Pinpoint the cell where the given text exists, returning its (x, y) midpoint coordinate. 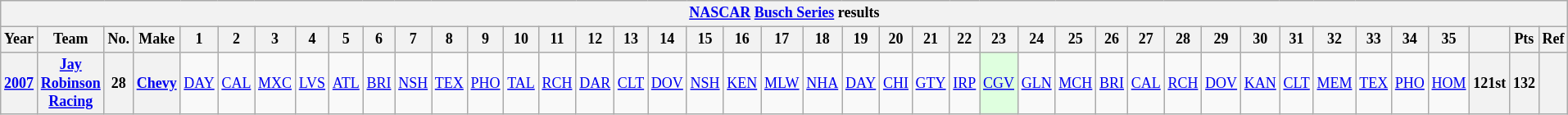
1 (199, 39)
27 (1145, 39)
11 (557, 39)
DAR (595, 83)
KAN (1260, 83)
29 (1221, 39)
Jay Robinson Racing (70, 83)
HOM (1448, 83)
CGV (999, 83)
132 (1525, 83)
24 (1036, 39)
NASCAR Busch Series results (785, 13)
No. (118, 39)
121st (1489, 83)
16 (742, 39)
35 (1448, 39)
7 (413, 39)
Make (156, 39)
17 (782, 39)
23 (999, 39)
Pts (1525, 39)
25 (1076, 39)
GLN (1036, 83)
TAL (521, 83)
2007 (20, 83)
LVS (311, 83)
20 (896, 39)
6 (378, 39)
5 (346, 39)
CHI (896, 83)
33 (1374, 39)
KEN (742, 83)
30 (1260, 39)
NHA (823, 83)
4 (311, 39)
MXC (275, 83)
9 (485, 39)
12 (595, 39)
Team (70, 39)
2 (236, 39)
18 (823, 39)
ATL (346, 83)
3 (275, 39)
13 (631, 39)
19 (861, 39)
Year (20, 39)
26 (1113, 39)
MEM (1335, 83)
34 (1409, 39)
15 (705, 39)
8 (449, 39)
MCH (1076, 83)
IRP (965, 83)
GTY (931, 83)
21 (931, 39)
Chevy (156, 83)
Ref (1553, 39)
31 (1296, 39)
MLW (782, 83)
10 (521, 39)
14 (667, 39)
22 (965, 39)
32 (1335, 39)
